Return (x, y) of the center of cell containing provided text 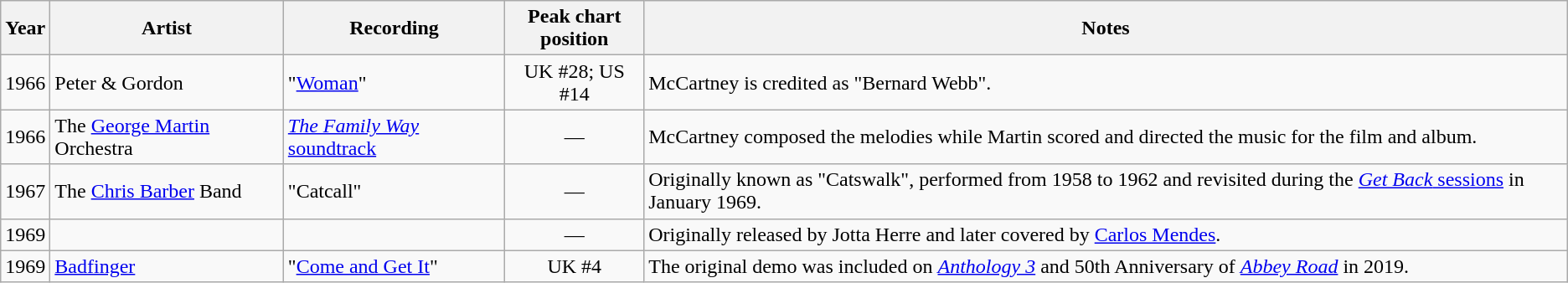
"Catcall" (394, 191)
The original demo was included on Anthology 3 and 50th Anniversary of Abbey Road in 2019. (1106, 266)
Year (25, 28)
1967 (25, 191)
"Come and Get It" (394, 266)
The Chris Barber Band (167, 191)
Artist (167, 28)
Badfinger (167, 266)
The George Martin Orchestra (167, 137)
Peak chartposition (575, 28)
The Family Way soundtrack (394, 137)
UK #28; US #14 (575, 82)
McCartney composed the melodies while Martin scored and directed the music for the film and album. (1106, 137)
Recording (394, 28)
UK #4 (575, 266)
Originally known as "Catswalk", performed from 1958 to 1962 and revisited during the Get Back sessions in January 1969. (1106, 191)
Notes (1106, 28)
"Woman" (394, 82)
Originally released by Jotta Herre and later covered by Carlos Mendes. (1106, 234)
Peter & Gordon (167, 82)
McCartney is credited as "Bernard Webb". (1106, 82)
